Return [X, Y] of the center of cell containing provided text 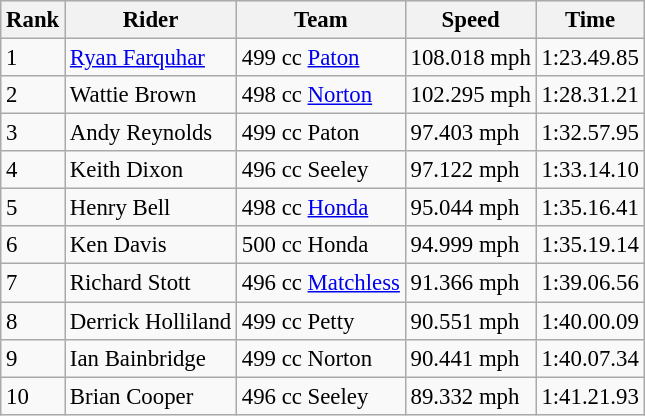
Wattie Brown [151, 95]
1:40.00.09 [590, 321]
1:28.31.21 [590, 95]
8 [33, 321]
4 [33, 170]
496 cc Matchless [320, 283]
500 cc Honda [320, 245]
1 [33, 58]
6 [33, 245]
90.551 mph [470, 321]
Time [590, 20]
Keith Dixon [151, 170]
Derrick Holliland [151, 321]
1:33.14.10 [590, 170]
9 [33, 358]
108.018 mph [470, 58]
7 [33, 283]
97.403 mph [470, 133]
Ryan Farquhar [151, 58]
Speed [470, 20]
1:40.07.34 [590, 358]
Team [320, 20]
10 [33, 396]
94.999 mph [470, 245]
Ian Bainbridge [151, 358]
Richard Stott [151, 283]
Rank [33, 20]
2 [33, 95]
1:39.06.56 [590, 283]
90.441 mph [470, 358]
499 cc Norton [320, 358]
1:32.57.95 [590, 133]
498 cc Norton [320, 95]
89.332 mph [470, 396]
1:35.19.14 [590, 245]
1:35.16.41 [590, 208]
102.295 mph [470, 95]
97.122 mph [470, 170]
Ken Davis [151, 245]
1:41.21.93 [590, 396]
91.366 mph [470, 283]
5 [33, 208]
498 cc Honda [320, 208]
Henry Bell [151, 208]
Brian Cooper [151, 396]
499 cc Petty [320, 321]
Rider [151, 20]
95.044 mph [470, 208]
1:23.49.85 [590, 58]
Andy Reynolds [151, 133]
3 [33, 133]
